Detect which cell encompasses the target text, then output its (x, y) center coordinate. 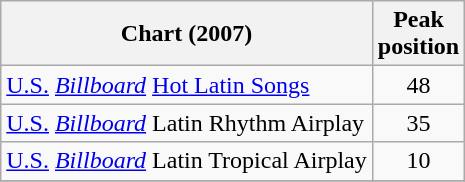
U.S. Billboard Latin Tropical Airplay (187, 161)
35 (418, 123)
Peakposition (418, 34)
48 (418, 85)
10 (418, 161)
U.S. Billboard Latin Rhythm Airplay (187, 123)
Chart (2007) (187, 34)
U.S. Billboard Hot Latin Songs (187, 85)
